Pinpoint the cell where the given text exists, returning its (x, y) midpoint coordinate. 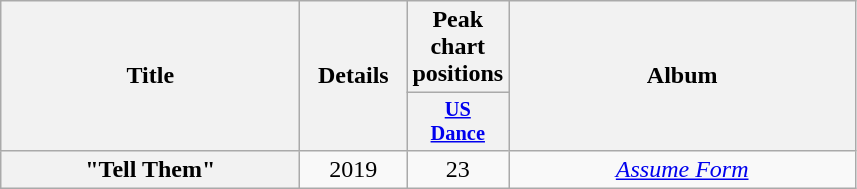
"Tell Them" (150, 169)
USDance (458, 122)
23 (458, 169)
2019 (354, 169)
Details (354, 76)
Assume Form (682, 169)
Peak chart positions (458, 47)
Title (150, 76)
Album (682, 76)
